Locate the cell with the specified text and output its [x, y] center coordinate. 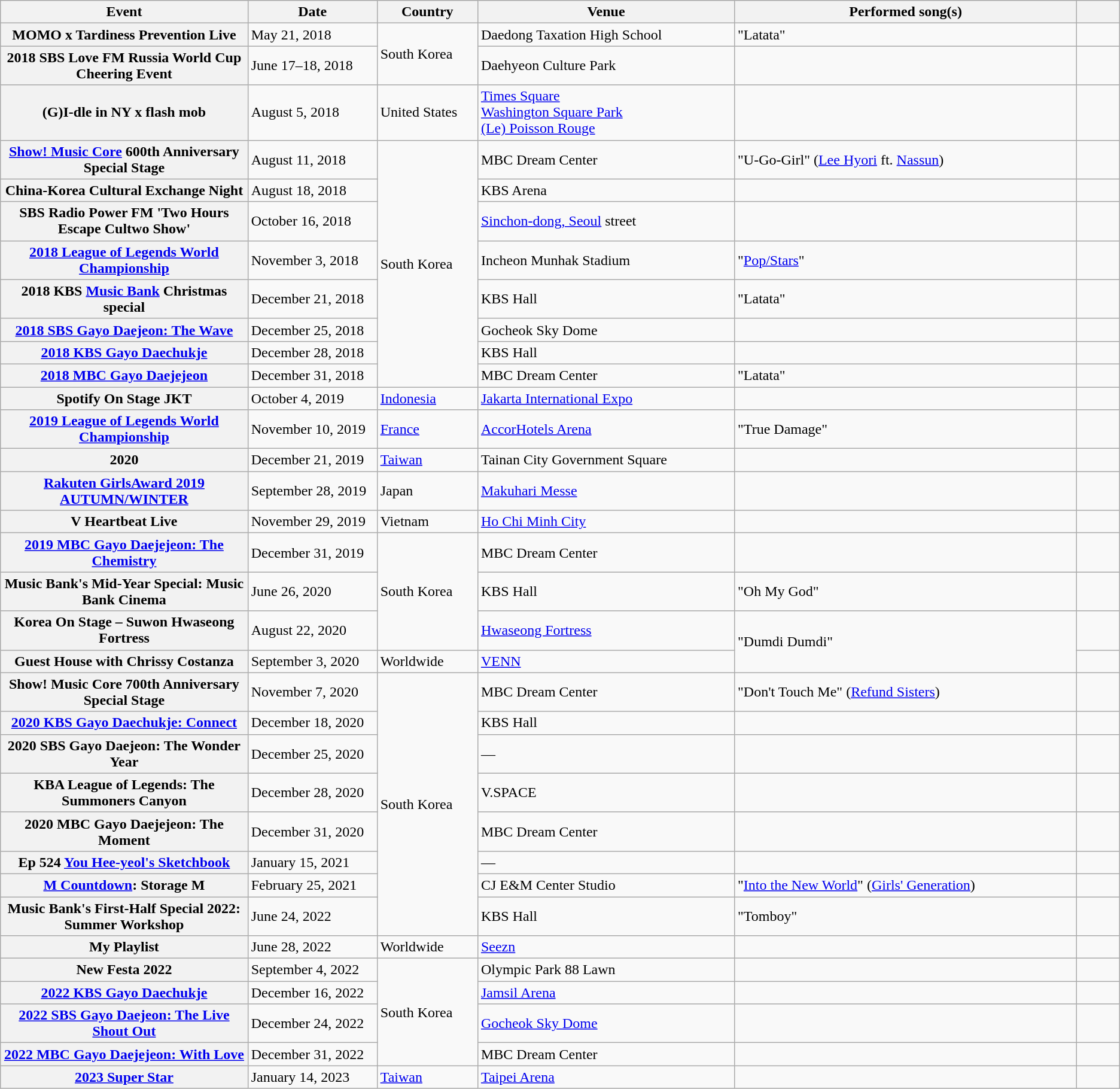
Makuhari Messe [605, 491]
December 31, 2020 [312, 832]
Rakuten GirlsAward 2019 AUTUMN/WINTER [124, 491]
November 29, 2019 [312, 522]
2019 MBC Gayo Daejejeon: The Chemistry [124, 553]
August 11, 2018 [312, 159]
Event [124, 12]
Guest House with Chrissy Costanza [124, 661]
August 22, 2020 [312, 631]
Jamsil Arena [605, 993]
December 31, 2018 [312, 375]
M Countdown: Storage M [124, 885]
December 24, 2022 [312, 1023]
SBS Radio Power FM 'Two Hours Escape Cultwo Show' [124, 221]
My Playlist [124, 947]
2018 MBC Gayo Daejejeon [124, 375]
"Dumdi Dumdi" [906, 641]
October 16, 2018 [312, 221]
"True Damage" [906, 430]
Olympic Park 88 Lawn [605, 970]
2020 KBS Gayo Daechukje: Connect [124, 723]
Spotify On Stage JKT [124, 398]
V.SPACE [605, 792]
Show! Music Core 600th Anniversary Special Stage [124, 159]
Tainan City Government Square [605, 460]
November 3, 2018 [312, 260]
Daedong Taxation High School [605, 35]
January 14, 2023 [312, 1077]
2018 KBS Music Bank Christmas special [124, 299]
Music Bank's First-Half Special 2022: Summer Workshop [124, 915]
Seezn [605, 947]
Show! Music Core 700th Anniversary Special Stage [124, 692]
VENN [605, 661]
2018 SBS Love FM Russia World Cup Cheering Event [124, 66]
MOMO x Tardiness Prevention Live [124, 35]
2018 KBS Gayo Daechukje [124, 352]
Venue [605, 12]
September 28, 2019 [312, 491]
December 25, 2018 [312, 330]
2020 [124, 460]
June 17–18, 2018 [312, 66]
October 4, 2019 [312, 398]
Sinchon-dong, Seoul street [605, 221]
"Into the New World" (Girls' Generation) [906, 885]
2018 League of Legends World Championship [124, 260]
"Pop/Stars" [906, 260]
December 25, 2020 [312, 754]
"Don't Touch Me" (Refund Sisters) [906, 692]
Ep 524 You Hee-yeol's Sketchbook [124, 862]
June 26, 2020 [312, 591]
2023 Super Star [124, 1077]
Ho Chi Minh City [605, 522]
China-Korea Cultural Exchange Night [124, 190]
2022 MBC Gayo Daejejeon: With Love [124, 1054]
United States [427, 112]
Jakarta International Expo [605, 398]
May 21, 2018 [312, 35]
2022 SBS Gayo Daejeon: The Live Shout Out [124, 1023]
September 4, 2022 [312, 970]
Music Bank's Mid-Year Special: Music Bank Cinema [124, 591]
Date [312, 12]
December 21, 2019 [312, 460]
KBS Arena [605, 190]
Performed song(s) [906, 12]
"Oh My God" [906, 591]
September 3, 2020 [312, 661]
2020 SBS Gayo Daejeon: The Wonder Year [124, 754]
France [427, 430]
Vietnam [427, 522]
November 7, 2020 [312, 692]
Taipei Arena [605, 1077]
December 28, 2018 [312, 352]
June 24, 2022 [312, 915]
December 31, 2022 [312, 1054]
December 28, 2020 [312, 792]
2019 League of Legends World Championship [124, 430]
"Tomboy" [906, 915]
2020 MBC Gayo Daejejeon: The Moment [124, 832]
November 10, 2019 [312, 430]
Daehyeon Culture Park [605, 66]
KBA League of Legends: The Summoners Canyon [124, 792]
New Festa 2022 [124, 970]
Indonesia [427, 398]
AccorHotels Arena [605, 430]
June 28, 2022 [312, 947]
Hwaseong Fortress [605, 631]
(G)I-dle in NY x flash mob [124, 112]
V Heartbeat Live [124, 522]
Japan [427, 491]
CJ E&M Center Studio [605, 885]
December 31, 2019 [312, 553]
December 21, 2018 [312, 299]
February 25, 2021 [312, 885]
"U-Go-Girl" (Lee Hyori ft. Nassun) [906, 159]
2018 SBS Gayo Daejeon: The Wave [124, 330]
Times SquareWashington Square Park(Le) Poisson Rouge [605, 112]
Country [427, 12]
2022 KBS Gayo Daechukje [124, 993]
Korea On Stage – Suwon Hwaseong Fortress [124, 631]
August 5, 2018 [312, 112]
Incheon Munhak Stadium [605, 260]
January 15, 2021 [312, 862]
December 16, 2022 [312, 993]
December 18, 2020 [312, 723]
August 18, 2018 [312, 190]
